Return the [x, y] coordinate for the center point of the cell that contains the specified text.  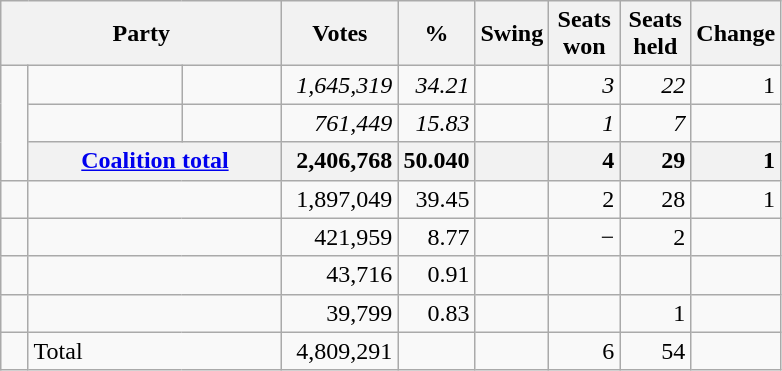
0.91 [436, 275]
7 [656, 123]
Coalition total [155, 161]
421,959 [340, 237]
39.45 [436, 199]
39,799 [340, 313]
Swing [512, 34]
29 [656, 161]
6 [584, 351]
0.83 [436, 313]
34.21 [436, 85]
3 [584, 85]
1,645,319 [340, 85]
4,809,291 [340, 351]
8.77 [436, 237]
− [584, 237]
Party [142, 34]
54 [656, 351]
15.83 [436, 123]
28 [656, 199]
43,716 [340, 275]
761,449 [340, 123]
Change [736, 34]
22 [656, 85]
Seats held [656, 34]
50.040 [436, 161]
% [436, 34]
2,406,768 [340, 161]
Votes [340, 34]
1,897,049 [340, 199]
4 [584, 161]
Total [155, 351]
Seats won [584, 34]
